Return the (x, y) coordinate for the center point of the cell that contains the specified text.  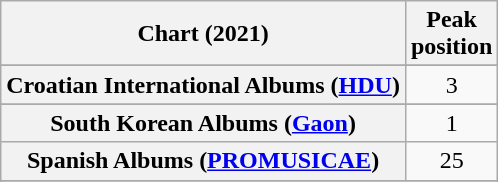
25 (451, 161)
Croatian International Albums (HDU) (204, 85)
3 (451, 85)
Peakposition (451, 34)
South Korean Albums (Gaon) (204, 123)
Spanish Albums (PROMUSICAE) (204, 161)
Chart (2021) (204, 34)
1 (451, 123)
